For the text-containing cell, return its midpoint in (X, Y) coordinate format. 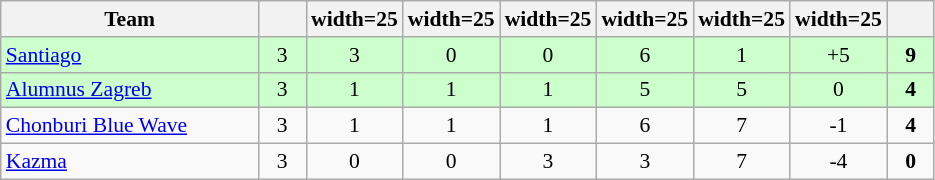
9 (911, 55)
-1 (838, 126)
-4 (838, 162)
+5 (838, 55)
Santiago (130, 55)
Alumnus Zagreb (130, 90)
Kazma (130, 162)
Chonburi Blue Wave (130, 126)
Team (130, 19)
